From the cell containing the given text, extract its center point as (X, Y) coordinate. 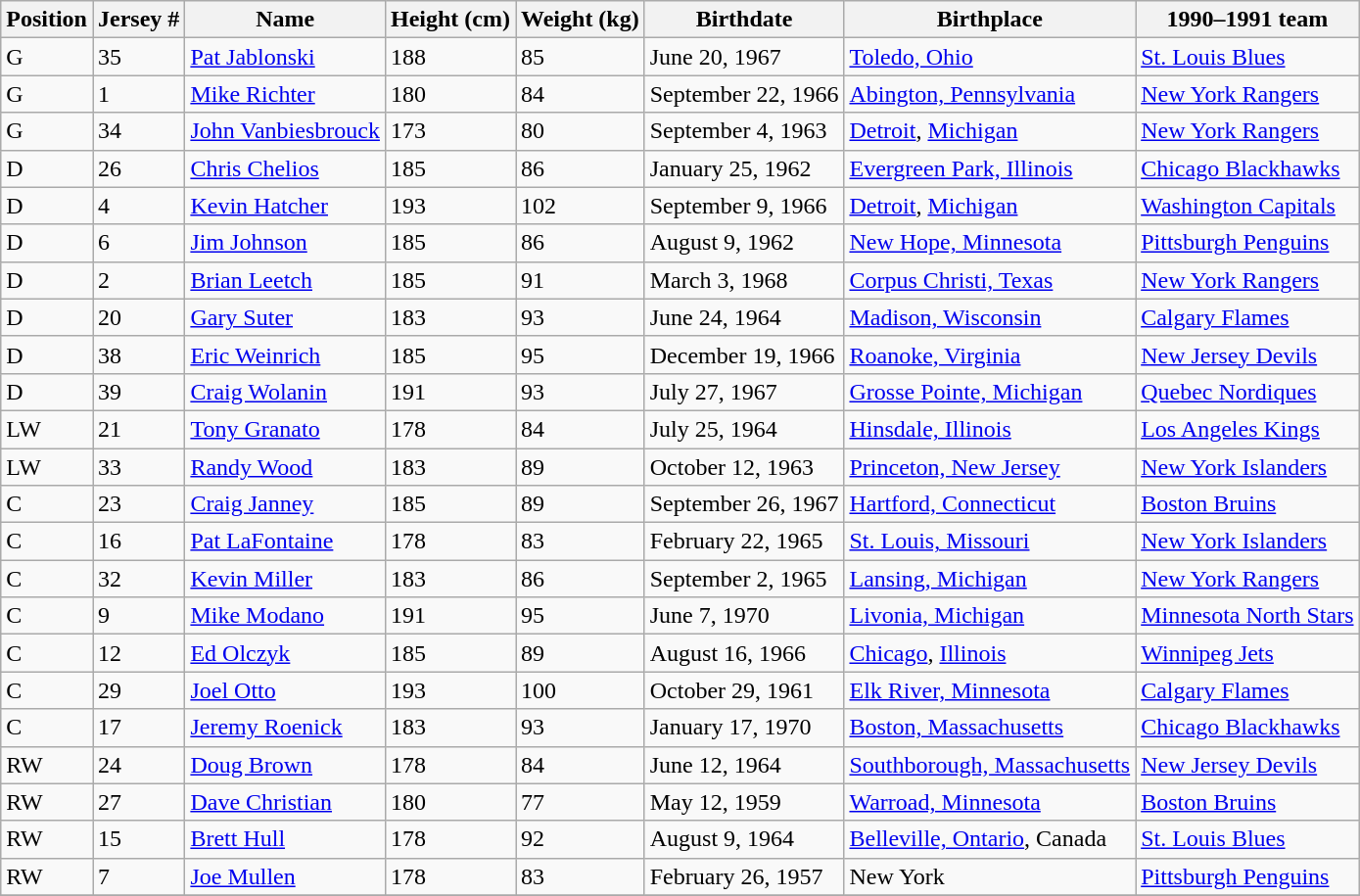
June 20, 1967 (744, 57)
23 (138, 504)
June 24, 1964 (744, 317)
September 26, 1967 (744, 504)
Toledo, Ohio (990, 57)
Birthdate (744, 20)
Chris Chelios (286, 168)
St. Louis, Missouri (990, 542)
85 (580, 57)
24 (138, 765)
Mike Richter (286, 94)
Brian Leetch (286, 280)
May 12, 1959 (744, 802)
John Vanbiesbrouck (286, 131)
October 29, 1961 (744, 690)
Abington, Pennsylvania (990, 94)
39 (138, 392)
September 9, 1966 (744, 206)
Joe Mullen (286, 876)
Name (286, 20)
July 25, 1964 (744, 429)
4 (138, 206)
Pat Jablonski (286, 57)
Grosse Pointe, Michigan (990, 392)
Ed Olczyk (286, 653)
Hinsdale, Illinois (990, 429)
Pat LaFontaine (286, 542)
15 (138, 839)
Randy Wood (286, 467)
Lansing, Michigan (990, 579)
September 22, 1966 (744, 94)
Los Angeles Kings (1247, 429)
Height (cm) (450, 20)
February 22, 1965 (744, 542)
17 (138, 728)
1990–1991 team (1247, 20)
32 (138, 579)
Evergreen Park, Illinois (990, 168)
27 (138, 802)
100 (580, 690)
16 (138, 542)
35 (138, 57)
Madison, Wisconsin (990, 317)
Boston, Massachusetts (990, 728)
26 (138, 168)
Tony Granato (286, 429)
77 (580, 802)
June 7, 1970 (744, 616)
June 12, 1964 (744, 765)
Chicago, Illinois (990, 653)
38 (138, 354)
Doug Brown (286, 765)
Dave Christian (286, 802)
Kevin Miller (286, 579)
August 9, 1962 (744, 243)
Craig Wolanin (286, 392)
October 12, 1963 (744, 467)
Jeremy Roenick (286, 728)
September 2, 1965 (744, 579)
91 (580, 280)
September 4, 1963 (744, 131)
Eric Weinrich (286, 354)
2 (138, 280)
Southborough, Massachusetts (990, 765)
Princeton, New Jersey (990, 467)
Corpus Christi, Texas (990, 280)
Minnesota North Stars (1247, 616)
March 3, 1968 (744, 280)
Roanoke, Virginia (990, 354)
Birthplace (990, 20)
Belleville, Ontario, Canada (990, 839)
August 16, 1966 (744, 653)
33 (138, 467)
29 (138, 690)
Winnipeg Jets (1247, 653)
Brett Hull (286, 839)
July 27, 1967 (744, 392)
Kevin Hatcher (286, 206)
Warroad, Minnesota (990, 802)
February 26, 1957 (744, 876)
80 (580, 131)
Jim Johnson (286, 243)
6 (138, 243)
34 (138, 131)
December 19, 1966 (744, 354)
Craig Janney (286, 504)
Livonia, Michigan (990, 616)
21 (138, 429)
Quebec Nordiques (1247, 392)
7 (138, 876)
9 (138, 616)
Elk River, Minnesota (990, 690)
Washington Capitals (1247, 206)
12 (138, 653)
Gary Suter (286, 317)
August 9, 1964 (744, 839)
Position (47, 20)
New York (990, 876)
1 (138, 94)
January 25, 1962 (744, 168)
January 17, 1970 (744, 728)
20 (138, 317)
92 (580, 839)
Hartford, Connecticut (990, 504)
New Hope, Minnesota (990, 243)
102 (580, 206)
Jersey # (138, 20)
Weight (kg) (580, 20)
188 (450, 57)
173 (450, 131)
Joel Otto (286, 690)
Mike Modano (286, 616)
